Return the (x, y) coordinate for the center point of the cell that contains the specified text.  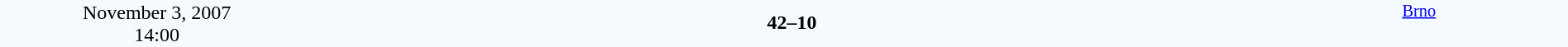
42–10 (791, 22)
November 3, 200714:00 (157, 23)
Brno (1419, 23)
